Identify which cell holds the provided text, then report its (X, Y) central coordinate. 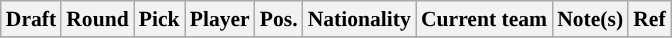
Nationality (360, 19)
Round (98, 19)
Draft (31, 19)
Pos. (279, 19)
Note(s) (590, 19)
Player (220, 19)
Ref (649, 19)
Current team (484, 19)
Pick (160, 19)
